Locate the cell with the specified text and output its [x, y] center coordinate. 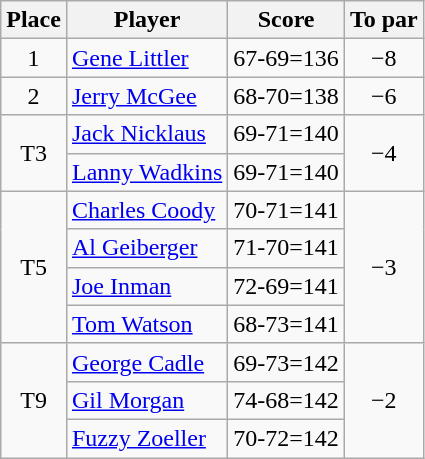
Place [34, 20]
Lanny Wadkins [146, 172]
Score [286, 20]
Fuzzy Zoeller [146, 438]
2 [34, 96]
−8 [384, 58]
Joe Inman [146, 286]
1 [34, 58]
Jack Nicklaus [146, 134]
George Cadle [146, 362]
Charles Coody [146, 210]
T5 [34, 267]
68-73=141 [286, 324]
Gil Morgan [146, 400]
Gene Littler [146, 58]
Player [146, 20]
71-70=141 [286, 248]
−4 [384, 153]
To par [384, 20]
74-68=142 [286, 400]
T3 [34, 153]
70-72=142 [286, 438]
Jerry McGee [146, 96]
72-69=141 [286, 286]
Al Geiberger [146, 248]
67-69=136 [286, 58]
T9 [34, 400]
−3 [384, 267]
68-70=138 [286, 96]
70-71=141 [286, 210]
Tom Watson [146, 324]
−2 [384, 400]
−6 [384, 96]
69-73=142 [286, 362]
